Find where the given text appears and provide that cell's center as (x, y) coordinate. 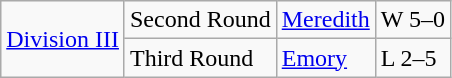
Division III (63, 39)
Second Round (200, 20)
Meredith (326, 20)
Emory (326, 58)
W 5–0 (412, 20)
L 2–5 (412, 58)
Third Round (200, 58)
